Provide the (X, Y) coordinate of the cell's center where the given text is located.  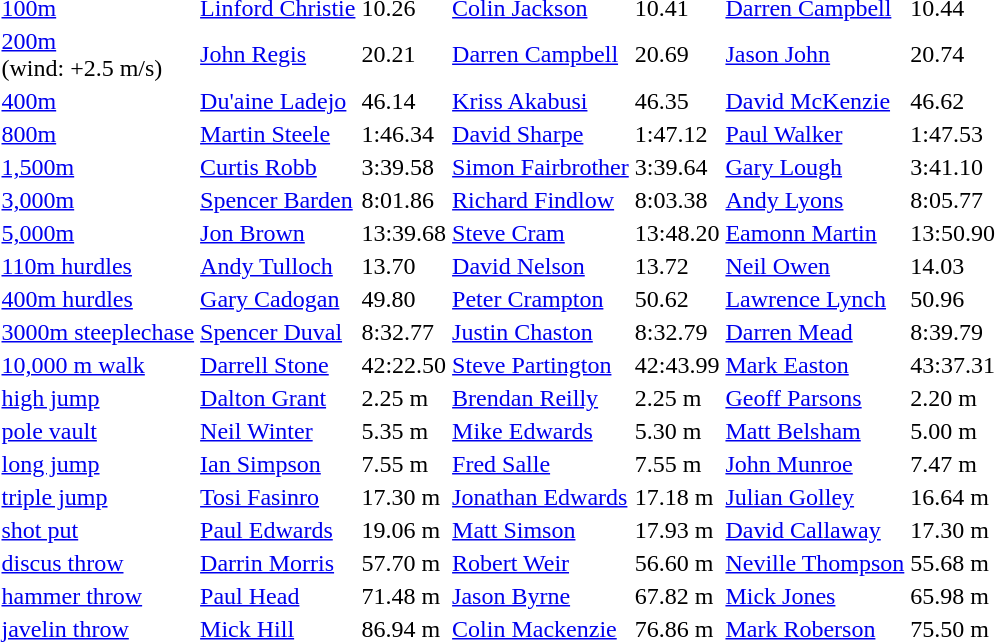
8:03.38 (677, 200)
67.82 m (677, 596)
Tosi Fasinro (278, 497)
triple jump (98, 497)
46.14 (404, 101)
Simon Fairbrother (541, 167)
Spencer Barden (278, 200)
Matt Belsham (815, 431)
Spencer Duval (278, 332)
Darren Mead (815, 332)
Justin Chaston (541, 332)
Steve Cram (541, 233)
Peter Crampton (541, 299)
shot put (98, 530)
13.70 (404, 266)
Ian Simpson (278, 464)
50.62 (677, 299)
Jason John (815, 54)
Eamonn Martin (815, 233)
Jon Brown (278, 233)
8:32.77 (404, 332)
John Munroe (815, 464)
Neil Owen (815, 266)
1:46.34 (404, 134)
Gary Cadogan (278, 299)
David Sharpe (541, 134)
13.72 (677, 266)
400m hurdles (98, 299)
20.69 (677, 54)
Paul Edwards (278, 530)
71.48 m (404, 596)
3,000m (98, 200)
200m(wind: +2.5 m/s) (98, 54)
Steve Partington (541, 365)
800m (98, 134)
17.30 m (404, 497)
1,500m (98, 167)
Matt Simson (541, 530)
46.35 (677, 101)
Richard Findlow (541, 200)
David McKenzie (815, 101)
Curtis Robb (278, 167)
400m (98, 101)
David Nelson (541, 266)
Geoff Parsons (815, 398)
Brendan Reilly (541, 398)
19.06 m (404, 530)
17.93 m (677, 530)
20.21 (404, 54)
8:01.86 (404, 200)
Neil Winter (278, 431)
17.18 m (677, 497)
Andy Lyons (815, 200)
Andy Tulloch (278, 266)
Paul Walker (815, 134)
Martin Steele (278, 134)
5.35 m (404, 431)
13:39.68 (404, 233)
110m hurdles (98, 266)
hammer throw (98, 596)
Julian Golley (815, 497)
Lawrence Lynch (815, 299)
Darrin Morris (278, 563)
Mick Jones (815, 596)
10,000 m walk (98, 365)
3:39.58 (404, 167)
Robert Weir (541, 563)
John Regis (278, 54)
49.80 (404, 299)
high jump (98, 398)
Du'aine Ladejo (278, 101)
Jonathan Edwards (541, 497)
1:47.12 (677, 134)
Paul Head (278, 596)
Mark Easton (815, 365)
pole vault (98, 431)
Darrell Stone (278, 365)
42:43.99 (677, 365)
3:39.64 (677, 167)
42:22.50 (404, 365)
Jason Byrne (541, 596)
Kriss Akabusi (541, 101)
13:48.20 (677, 233)
Neville Thompson (815, 563)
3000m steeplechase (98, 332)
56.60 m (677, 563)
Gary Lough (815, 167)
Mike Edwards (541, 431)
57.70 m (404, 563)
David Callaway (815, 530)
5.30 m (677, 431)
discus throw (98, 563)
Dalton Grant (278, 398)
8:32.79 (677, 332)
5,000m (98, 233)
Darren Campbell (541, 54)
long jump (98, 464)
Fred Salle (541, 464)
